Pinpoint the cell where the given text exists, returning its [x, y] midpoint coordinate. 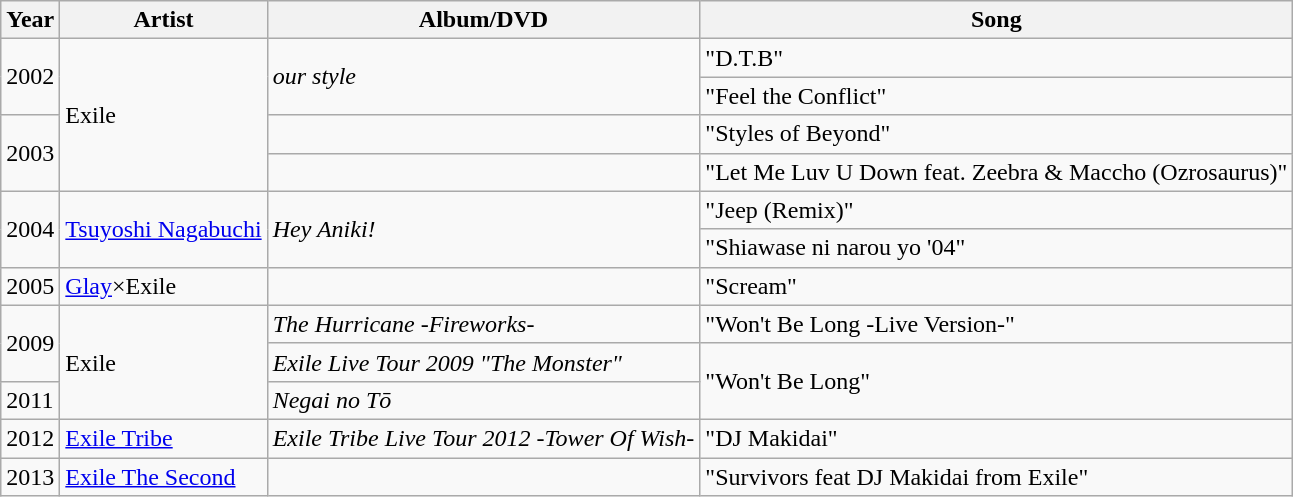
Exile The Second [164, 477]
2013 [30, 477]
"Jeep (Remix)" [996, 210]
2011 [30, 400]
Tsuyoshi Nagabuchi [164, 229]
"Shiawase ni narou yo '04" [996, 248]
"Scream" [996, 286]
Exile Tribe Live Tour 2012 -Tower Of Wish- [484, 438]
"DJ Makidai" [996, 438]
"Let Me Luv U Down feat. Zeebra & Maccho (Ozrosaurus)" [996, 172]
2004 [30, 229]
Year [30, 20]
"Won't Be Long -Live Version-" [996, 324]
"Styles of Beyond" [996, 134]
"D.T.B" [996, 58]
"Feel the Conflict" [996, 96]
Artist [164, 20]
Song [996, 20]
Exile Tribe [164, 438]
2002 [30, 77]
2005 [30, 286]
"Won't Be Long" [996, 381]
our style [484, 77]
Exile Live Tour 2009 "The Monster" [484, 362]
2012 [30, 438]
"Survivors feat DJ Makidai from Exile" [996, 477]
2009 [30, 343]
Hey Aniki! [484, 229]
Negai no Tō [484, 400]
Glay×Exile [164, 286]
Album/DVD [484, 20]
2003 [30, 153]
The Hurricane -Fireworks- [484, 324]
